Detect which cell encompasses the target text, then output its [x, y] center coordinate. 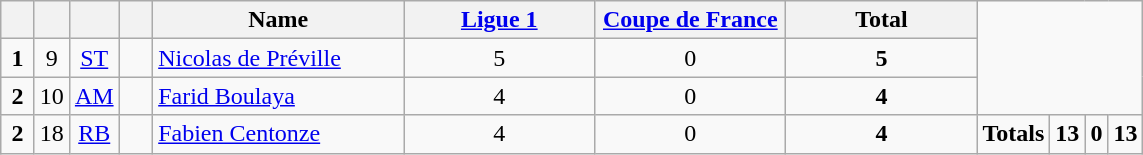
9 [52, 58]
1 [18, 58]
Total [882, 20]
Nicolas de Préville [278, 58]
Fabien Centonze [278, 134]
ST [94, 58]
Totals [1014, 134]
Farid Boulaya [278, 96]
10 [52, 96]
Coupe de France [690, 20]
AM [94, 96]
Ligue 1 [500, 20]
RB [94, 134]
18 [52, 134]
Name [278, 20]
